Extract the [x, y] coordinate from the center of the cell holding the provided text.  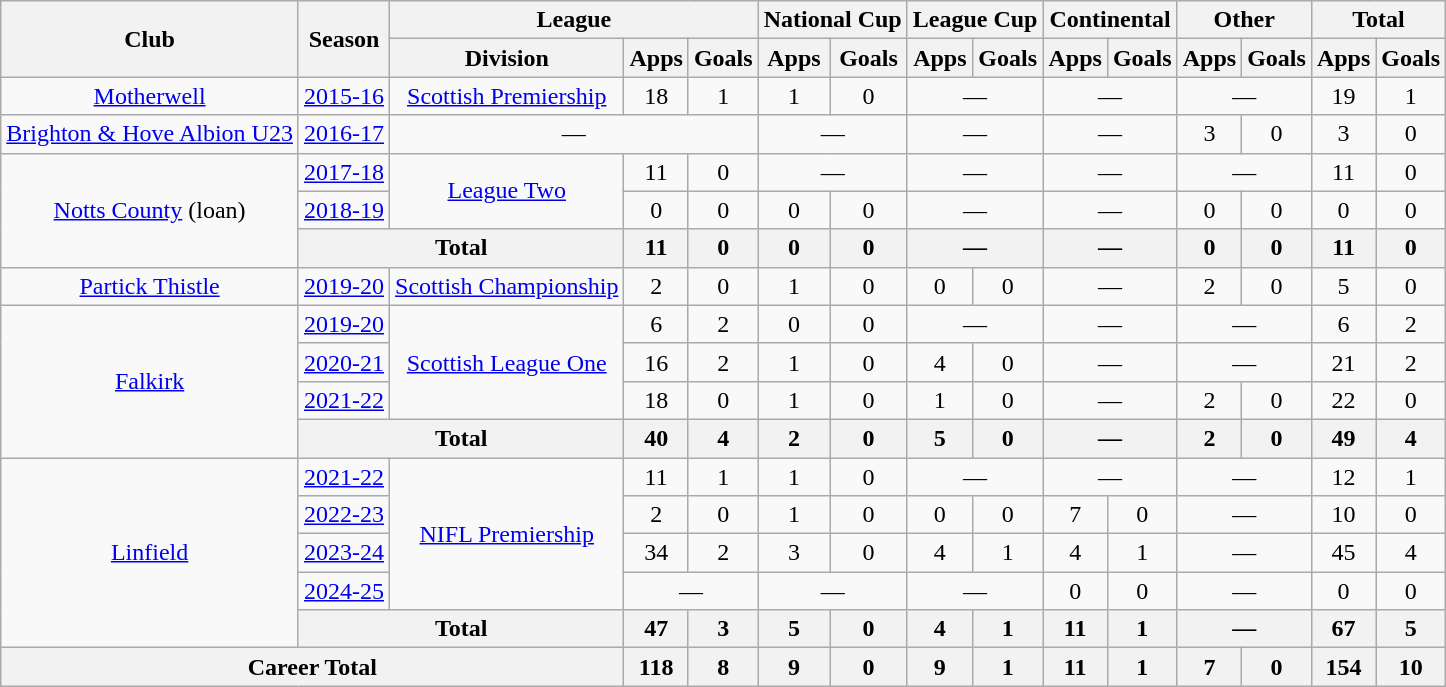
Motherwell [150, 96]
2017-18 [344, 172]
19 [1343, 96]
118 [656, 667]
34 [656, 553]
2020-21 [344, 362]
Partick Thistle [150, 286]
Scottish Premiership [507, 96]
45 [1343, 553]
21 [1343, 362]
Notts County (loan) [150, 210]
2022-23 [344, 515]
Linfield [150, 553]
League Two [507, 191]
NIFL Premiership [507, 534]
2015-16 [344, 96]
22 [1343, 400]
Continental [1110, 20]
League [574, 20]
2023-24 [344, 553]
2024-25 [344, 591]
154 [1343, 667]
47 [656, 629]
67 [1343, 629]
Scottish League One [507, 362]
Season [344, 39]
Falkirk [150, 381]
2016-17 [344, 134]
National Cup [832, 20]
8 [723, 667]
40 [656, 438]
League Cup [975, 20]
2018-19 [344, 210]
Other [1244, 20]
Division [507, 58]
16 [656, 362]
49 [1343, 438]
Brighton & Hove Albion U23 [150, 134]
12 [1343, 477]
Club [150, 39]
Career Total [312, 667]
Scottish Championship [507, 286]
